Scan for the cell matching the given text and deliver its (x, y) coordinate at center. 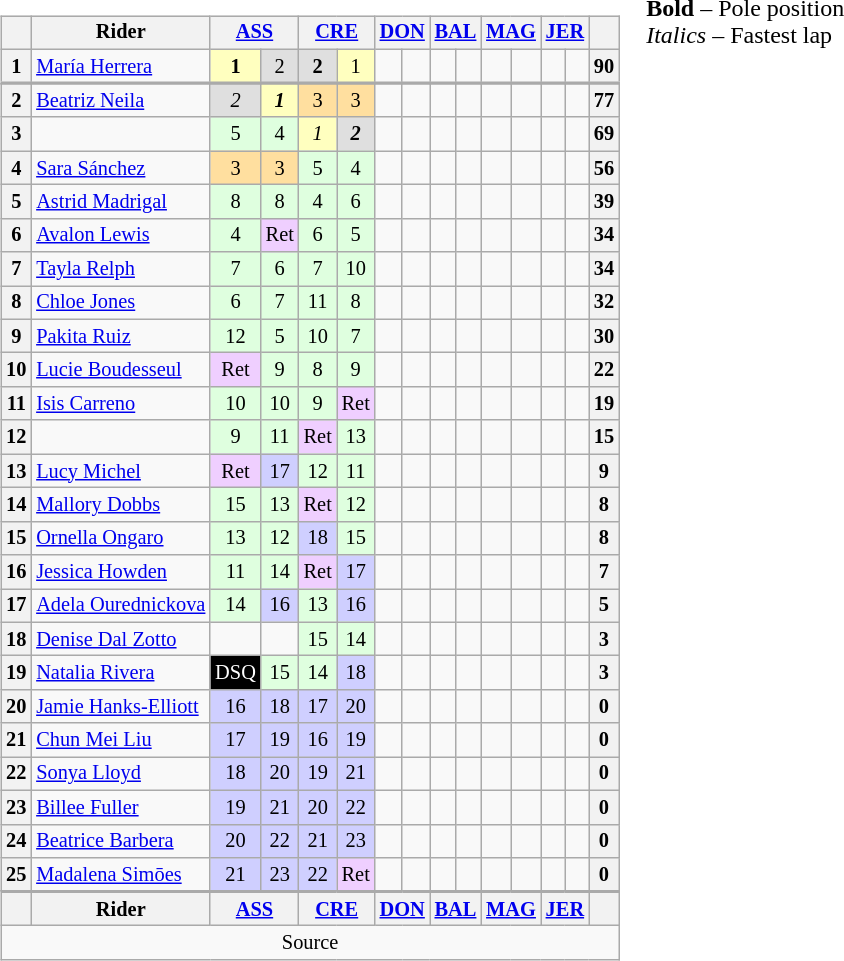
69 (604, 134)
77 (604, 101)
Source (310, 943)
Denise Dal Zotto (120, 639)
Billee Fuller (120, 807)
Isis Carreno (120, 404)
DSQ (235, 673)
32 (604, 303)
Adela Ourednickova (120, 606)
Beatriz Neila (120, 101)
María Herrera (120, 66)
Natalia Rivera (120, 673)
90 (604, 66)
Lucie Boudesseul (120, 370)
Madalena Simōes (120, 875)
Sonya Lloyd (120, 774)
56 (604, 168)
Tayla Relph (120, 269)
Pakita Ruiz (120, 336)
30 (604, 336)
24 (16, 841)
Jessica Howden (120, 572)
Chloe Jones (120, 303)
Avalon Lewis (120, 235)
Ornella Ongaro (120, 538)
Jamie Hanks-Elliott (120, 707)
25 (16, 875)
Sara Sánchez (120, 168)
Astrid Madrigal (120, 202)
Beatrice Barbera (120, 841)
Lucy Michel (120, 471)
Mallory Dobbs (120, 505)
Chun Mei Liu (120, 740)
39 (604, 202)
